Output the (x, y) coordinate of the center of the cell containing the given text.  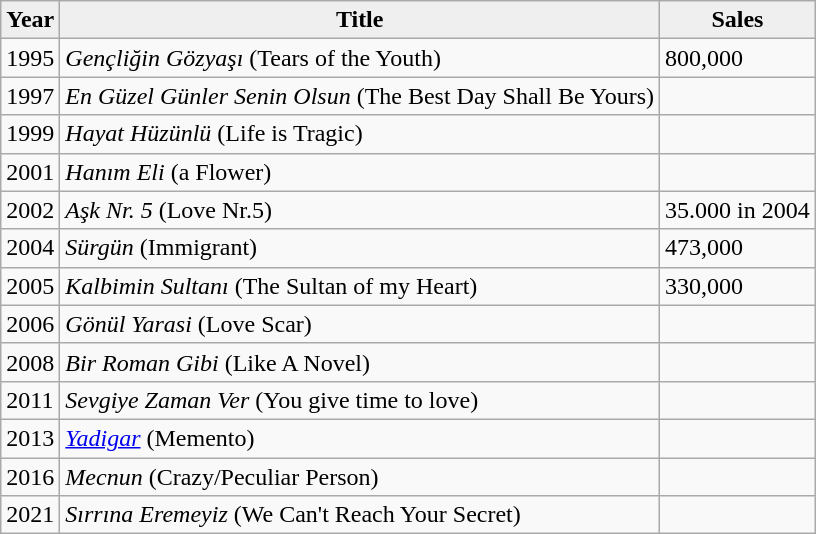
2021 (30, 515)
Aşk Nr. 5 (Love Nr.5) (360, 210)
Mecnun (Crazy/Peculiar Person) (360, 477)
Gönül Yarasi (Love Scar) (360, 324)
Gençliğin Gözyaşı (Tears of the Youth) (360, 58)
1995 (30, 58)
Kalbimin Sultanı (The Sultan of my Heart) (360, 286)
Hanım Eli (a Flower) (360, 172)
En Güzel Günler Senin Olsun (The Best Day Shall Be Yours) (360, 96)
800,000 (738, 58)
2013 (30, 438)
Sırrına Eremeyiz (We Can't Reach Your Secret) (360, 515)
35.000 in 2004 (738, 210)
Title (360, 20)
473,000 (738, 248)
Hayat Hüzünlü (Life is Tragic) (360, 134)
2005 (30, 286)
Sürgün (Immigrant) (360, 248)
Sales (738, 20)
1997 (30, 96)
2016 (30, 477)
Sevgiye Zaman Ver (You give time to love) (360, 400)
1999 (30, 134)
2008 (30, 362)
2006 (30, 324)
2001 (30, 172)
2004 (30, 248)
Yadigar (Memento) (360, 438)
Bir Roman Gibi (Like A Novel) (360, 362)
330,000 (738, 286)
Year (30, 20)
2011 (30, 400)
2002 (30, 210)
